Provide the [x, y] coordinate of the cell's center where the given text is located.  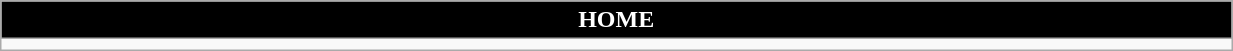
HOME [616, 20]
